Return the (X, Y) coordinate for the center point of the cell that contains the specified text.  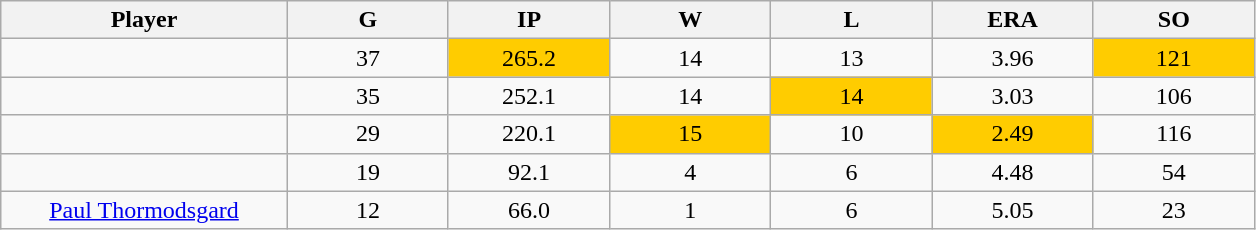
10 (852, 134)
Player (144, 20)
W (690, 20)
37 (368, 58)
L (852, 20)
SO (1174, 20)
IP (528, 20)
4.48 (1012, 172)
29 (368, 134)
23 (1174, 210)
66.0 (528, 210)
92.1 (528, 172)
54 (1174, 172)
1 (690, 210)
Paul Thormodsgard (144, 210)
116 (1174, 134)
2.49 (1012, 134)
ERA (1012, 20)
3.96 (1012, 58)
5.05 (1012, 210)
3.03 (1012, 96)
G (368, 20)
106 (1174, 96)
19 (368, 172)
13 (852, 58)
220.1 (528, 134)
15 (690, 134)
252.1 (528, 96)
12 (368, 210)
265.2 (528, 58)
121 (1174, 58)
4 (690, 172)
35 (368, 96)
